Detect which cell encompasses the target text, then output its [x, y] center coordinate. 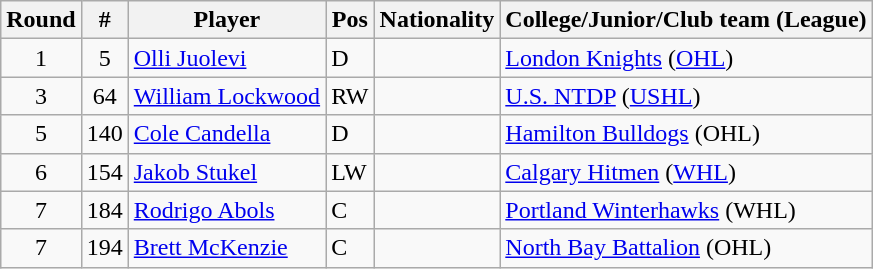
William Lockwood [226, 96]
Cole Candella [226, 134]
Hamilton Bulldogs (OHL) [686, 134]
London Knights (OHL) [686, 58]
6 [41, 172]
College/Junior/Club team (League) [686, 20]
Brett McKenzie [226, 248]
194 [104, 248]
Portland Winterhawks (WHL) [686, 210]
Pos [350, 20]
154 [104, 172]
LW [350, 172]
Olli Juolevi [226, 58]
140 [104, 134]
184 [104, 210]
# [104, 20]
Round [41, 20]
Nationality [437, 20]
North Bay Battalion (OHL) [686, 248]
Jakob Stukel [226, 172]
RW [350, 96]
U.S. NTDP (USHL) [686, 96]
Player [226, 20]
Rodrigo Abols [226, 210]
1 [41, 58]
3 [41, 96]
Calgary Hitmen (WHL) [686, 172]
64 [104, 96]
